Output the (x, y) coordinate of the center of the cell containing the given text.  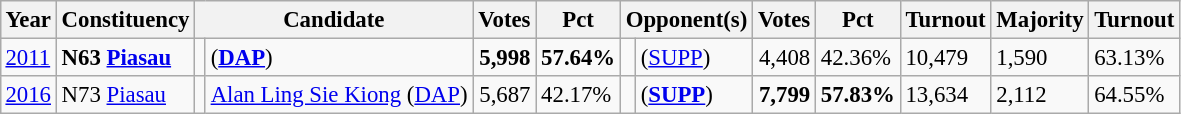
2011 (28, 57)
(DAP) (339, 57)
2,112 (1040, 95)
5,998 (504, 57)
13,634 (946, 95)
63.13% (1134, 57)
Constituency (125, 20)
42.17% (578, 95)
64.55% (1134, 95)
57.64% (578, 57)
7,799 (784, 95)
Alan Ling Sie Kiong (DAP) (339, 95)
10,479 (946, 57)
N63 Piasau (125, 57)
2016 (28, 95)
4,408 (784, 57)
Majority (1040, 20)
5,687 (504, 95)
Opponent(s) (686, 20)
1,590 (1040, 57)
Candidate (334, 20)
Year (28, 20)
42.36% (858, 57)
57.83% (858, 95)
N73 Piasau (125, 95)
